Pinpoint the cell where the given text exists, returning its (X, Y) midpoint coordinate. 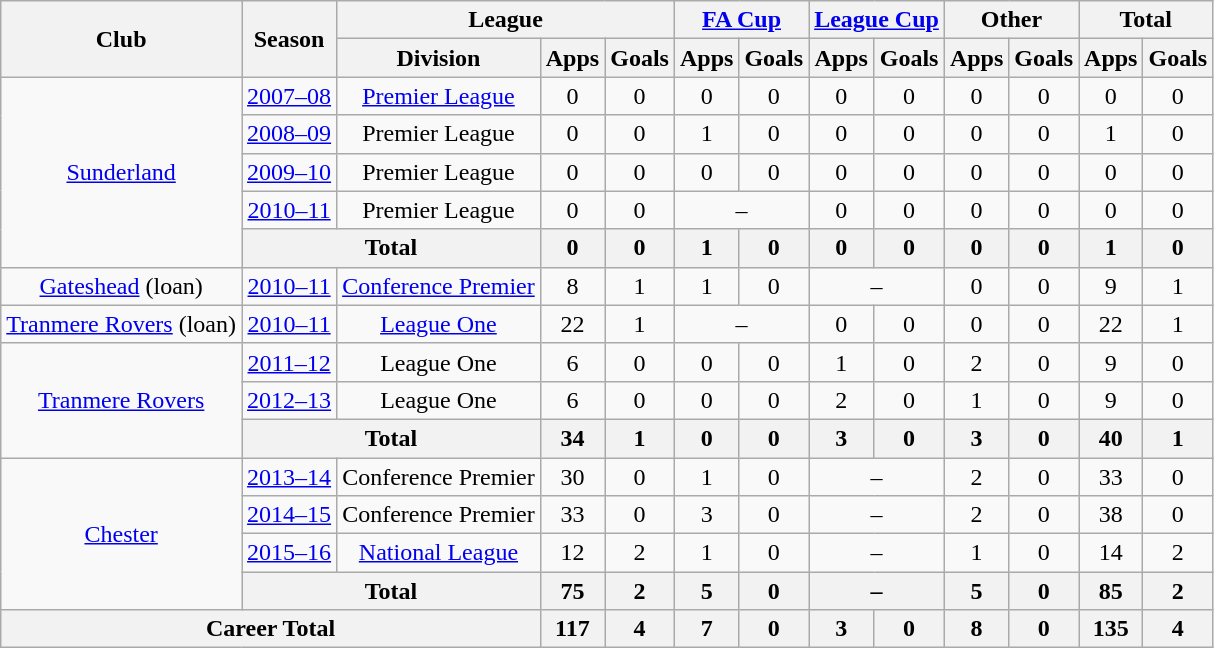
Tranmere Rovers (loan) (122, 324)
2011–12 (290, 362)
FA Cup (741, 20)
38 (1111, 515)
Sunderland (122, 172)
Club (122, 39)
Other (1011, 20)
75 (572, 591)
League Cup (877, 20)
2009–10 (290, 172)
14 (1111, 553)
40 (1111, 438)
2012–13 (290, 400)
30 (572, 477)
League (506, 20)
Division (439, 58)
135 (1111, 629)
2008–09 (290, 134)
12 (572, 553)
34 (572, 438)
117 (572, 629)
85 (1111, 591)
2013–14 (290, 477)
2007–08 (290, 96)
Season (290, 39)
Gateshead (loan) (122, 286)
2014–15 (290, 515)
Chester (122, 534)
National League (439, 553)
Career Total (271, 629)
7 (706, 629)
Tranmere Rovers (122, 400)
2015–16 (290, 553)
